From the cell containing the given text, extract its center point as (x, y) coordinate. 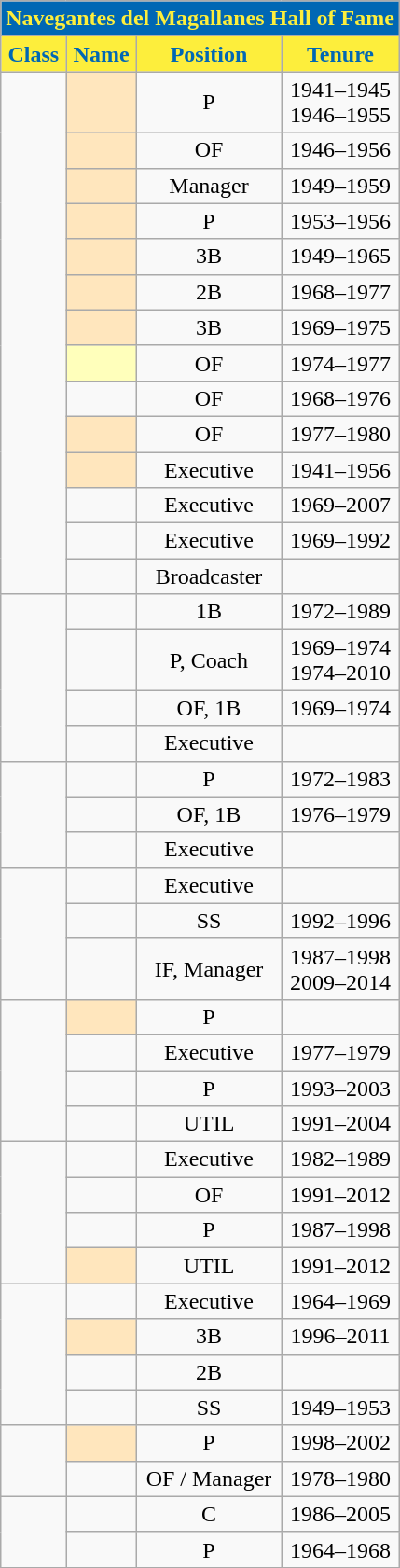
1968–1977 (341, 292)
1992–1996 (341, 921)
1972–1989 (341, 612)
1996–2011 (341, 1337)
1969–1975 (341, 327)
1969–1974 (341, 708)
C (209, 1514)
1972–1983 (341, 779)
1977–1980 (341, 434)
Manager (209, 186)
1982–1989 (341, 1159)
1977–1979 (341, 1052)
P, Coach (209, 660)
Class (34, 54)
Tenure (341, 54)
1B (209, 612)
OF / Manager (209, 1478)
1941–1945 1946–1955 (341, 103)
1991–2004 (341, 1124)
1968–1976 (341, 398)
1949–1953 (341, 1408)
1976–1979 (341, 814)
1986–2005 (341, 1514)
1969–2007 (341, 506)
1946–1956 (341, 150)
1969–1992 (341, 541)
1974–1977 (341, 363)
1953–1956 (341, 221)
Navegantes del Magallanes Hall of Fame (200, 19)
IF, Manager (209, 968)
1949–1959 (341, 186)
1987–1998 (341, 1230)
1941–1956 (341, 469)
1987–1998 2009–2014 (341, 968)
1978–1980 (341, 1478)
1998–2002 (341, 1443)
Position (209, 54)
1969–1974 1974–2010 (341, 660)
1964–1969 (341, 1301)
Name (102, 54)
1964–1968 (341, 1549)
1949–1965 (341, 257)
Broadcaster (209, 576)
1993–2003 (341, 1089)
